Pinpoint the cell where the given text exists, returning its (X, Y) midpoint coordinate. 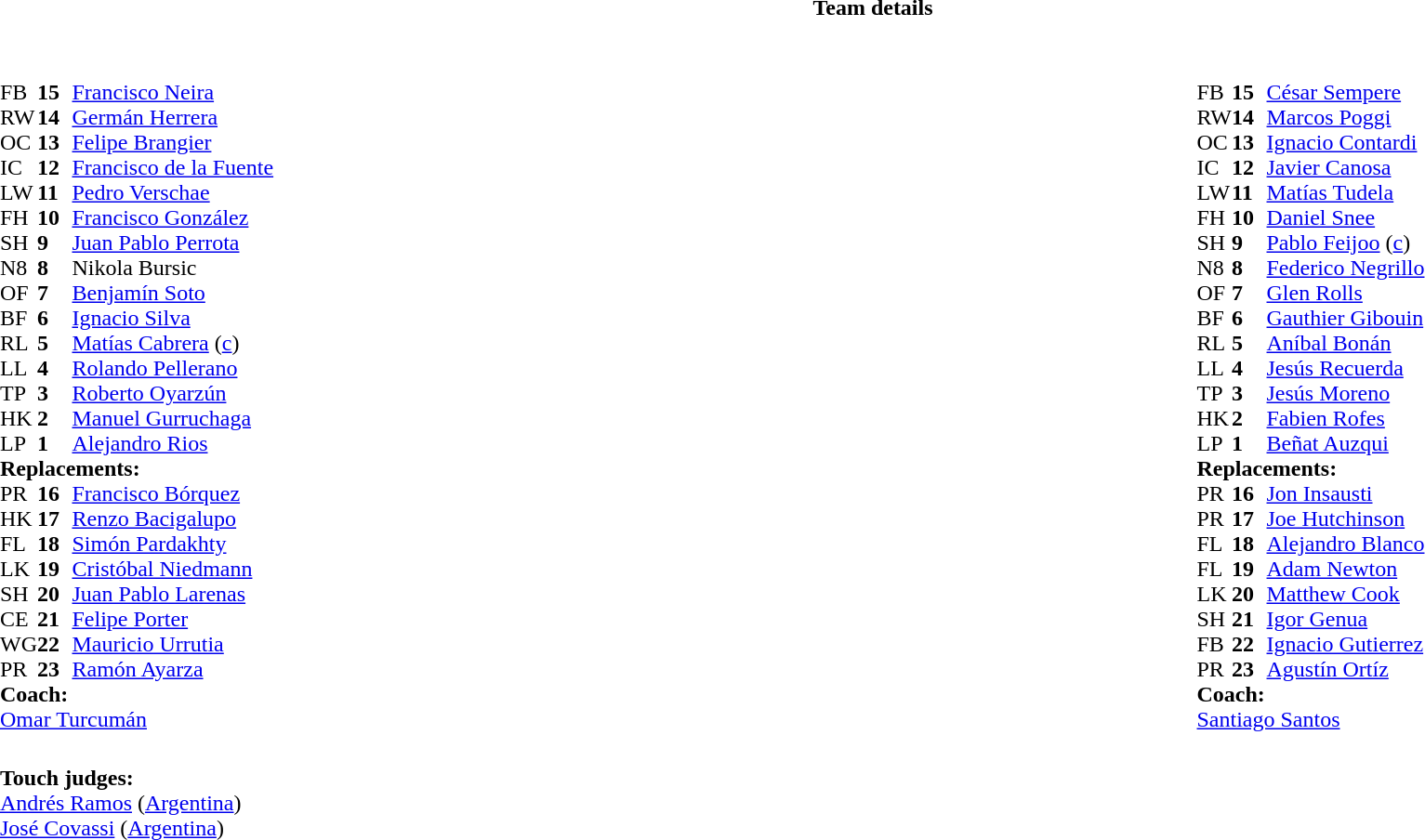
Javier Canosa (1346, 167)
Rolando Pellerano (173, 368)
CE (19, 619)
Agustín Ortíz (1346, 669)
Glen Rolls (1346, 294)
Ignacio Gutierrez (1346, 645)
Aníbal Bonán (1346, 344)
Roberto Oyarzún (173, 394)
Jon Insausti (1346, 494)
Ignacio Silva (173, 318)
Renzo Bacigalupo (173, 518)
Joe Hutchinson (1346, 518)
Matthew Cook (1346, 595)
Francisco de la Fuente (173, 167)
Nikola Bursic (173, 268)
Jesús Recuerda (1346, 368)
Marcos Poggi (1346, 117)
Ramón Ayarza (173, 669)
Pedro Verschae (173, 193)
Manuel Gurruchaga (173, 418)
Ignacio Contardi (1346, 143)
Federico Negrillo (1346, 268)
Juan Pablo Perrota (173, 243)
Benjamín Soto (173, 294)
Francisco Bórquez (173, 494)
Germán Herrera (173, 117)
Francisco Neira (173, 93)
Alejandro Blanco (1346, 545)
Alejandro Rios (173, 444)
WG (19, 645)
Felipe Porter (173, 619)
Santiago Santos (1311, 719)
Matías Tudela (1346, 193)
Pablo Feijoo (c) (1346, 243)
Felipe Brangier (173, 143)
Daniel Snee (1346, 217)
Fabien Rofes (1346, 418)
Gauthier Gibouin (1346, 318)
Cristóbal Niedmann (173, 569)
Beñat Auzqui (1346, 444)
Igor Genua (1346, 619)
Adam Newton (1346, 569)
Jesús Moreno (1346, 394)
César Sempere (1346, 93)
Matías Cabrera (c) (173, 344)
Mauricio Urrutia (173, 645)
Juan Pablo Larenas (173, 595)
Omar Turcumán (137, 719)
Simón Pardakhty (173, 545)
Francisco González (173, 217)
